Capture the cell that displays the provided text and extract its [x, y] central coordinate. 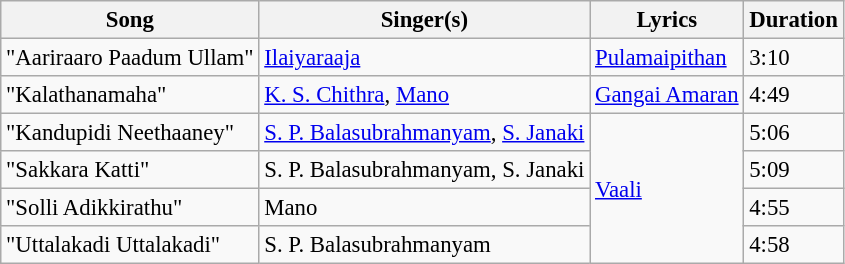
Duration [794, 20]
"Solli Adikkirathu" [130, 208]
"Aariraaro Paadum Ullam" [130, 58]
Song [130, 20]
Lyrics [667, 20]
4:58 [794, 245]
Pulamaipithan [667, 58]
4:55 [794, 208]
Singer(s) [424, 20]
5:06 [794, 133]
Gangai Amaran [667, 95]
Ilaiyaraaja [424, 58]
S. P. Balasubrahmanyam [424, 245]
5:09 [794, 170]
Vaali [667, 189]
Mano [424, 208]
K. S. Chithra, Mano [424, 95]
"Sakkara Katti" [130, 170]
3:10 [794, 58]
"Kandupidi Neethaaney" [130, 133]
4:49 [794, 95]
"Kalathanamaha" [130, 95]
"Uttalakadi Uttalakadi" [130, 245]
